Determine the (X, Y) coordinate at the center of the cell enclosing the given text.  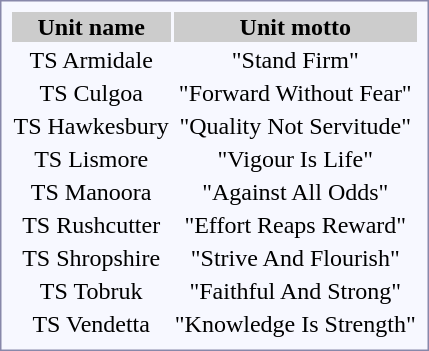
"Faithful And Strong" (295, 291)
"Strive And Flourish" (295, 258)
TS Vendetta (91, 324)
TS Rushcutter (91, 225)
"Stand Firm" (295, 60)
"Knowledge Is Strength" (295, 324)
TS Hawkesbury (91, 126)
"Against All Odds" (295, 192)
TS Lismore (91, 159)
"Quality Not Servitude" (295, 126)
TS Shropshire (91, 258)
"Forward Without Fear" (295, 93)
TS Manoora (91, 192)
TS Tobruk (91, 291)
"Effort Reaps Reward" (295, 225)
Unit name (91, 27)
TS Armidale (91, 60)
"Vigour Is Life" (295, 159)
TS Culgoa (91, 93)
Unit motto (295, 27)
